Return the (x, y) coordinate for the center point of the cell that contains the specified text.  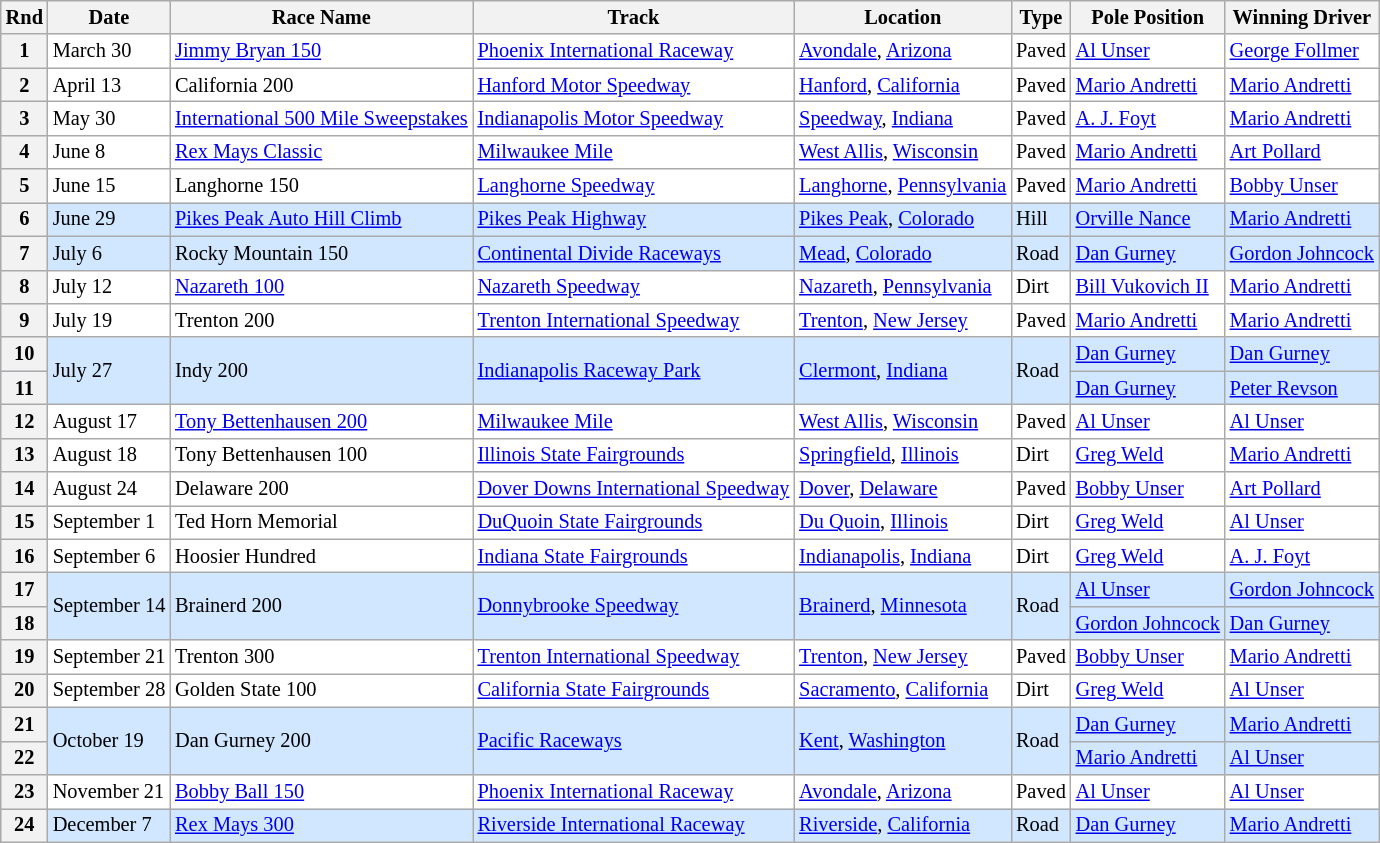
15 (24, 522)
September 1 (109, 522)
California State Fairgrounds (634, 690)
July 12 (109, 287)
July 6 (109, 253)
Type (1041, 17)
Tony Bettenhausen 100 (321, 455)
DuQuoin State Fairgrounds (634, 522)
8 (24, 287)
March 30 (109, 51)
Location (902, 17)
Sacramento, California (902, 690)
Dover Downs International Speedway (634, 489)
Brainerd 200 (321, 606)
Nazareth Speedway (634, 287)
12 (24, 421)
Indianapolis, Indiana (902, 556)
Indiana State Fairgrounds (634, 556)
Illinois State Fairgrounds (634, 455)
Golden State 100 (321, 690)
16 (24, 556)
June 8 (109, 152)
Indy 200 (321, 370)
7 (24, 253)
Indianapolis Raceway Park (634, 370)
Continental Divide Raceways (634, 253)
September 6 (109, 556)
19 (24, 657)
Bill Vukovich II (1148, 287)
Speedway, Indiana (902, 118)
20 (24, 690)
Pikes Peak Highway (634, 219)
Donnybrooke Speedway (634, 606)
Jimmy Bryan 150 (321, 51)
July 19 (109, 320)
George Follmer (1302, 51)
June 15 (109, 186)
December 7 (109, 825)
Rex Mays Classic (321, 152)
Nazareth, Pennsylvania (902, 287)
4 (24, 152)
Race Name (321, 17)
2 (24, 85)
Trenton 300 (321, 657)
Hoosier Hundred (321, 556)
11 (24, 388)
August 17 (109, 421)
Rocky Mountain 150 (321, 253)
June 29 (109, 219)
November 21 (109, 791)
California 200 (321, 85)
Mead, Colorado (902, 253)
5 (24, 186)
Springfield, Illinois (902, 455)
Trenton 200 (321, 320)
Bobby Ball 150 (321, 791)
14 (24, 489)
Clermont, Indiana (902, 370)
Rex Mays 300 (321, 825)
21 (24, 724)
August 18 (109, 455)
Nazareth 100 (321, 287)
Ted Horn Memorial (321, 522)
September 14 (109, 606)
Du Quoin, Illinois (902, 522)
Langhorne Speedway (634, 186)
17 (24, 589)
1 (24, 51)
9 (24, 320)
Dover, Delaware (902, 489)
Pikes Peak Auto Hill Climb (321, 219)
September 28 (109, 690)
Dan Gurney 200 (321, 740)
24 (24, 825)
October 19 (109, 740)
Orville Nance (1148, 219)
6 (24, 219)
Peter Revson (1302, 388)
September 21 (109, 657)
Pikes Peak, Colorado (902, 219)
Riverside, California (902, 825)
Langhorne, Pennsylvania (902, 186)
Kent, Washington (902, 740)
Pacific Raceways (634, 740)
Riverside International Raceway (634, 825)
10 (24, 354)
Date (109, 17)
Hill (1041, 219)
Rnd (24, 17)
Track (634, 17)
August 24 (109, 489)
Hanford Motor Speedway (634, 85)
Pole Position (1148, 17)
July 27 (109, 370)
Indianapolis Motor Speedway (634, 118)
13 (24, 455)
April 13 (109, 85)
18 (24, 623)
May 30 (109, 118)
Hanford, California (902, 85)
3 (24, 118)
23 (24, 791)
Delaware 200 (321, 489)
Winning Driver (1302, 17)
Brainerd, Minnesota (902, 606)
Tony Bettenhausen 200 (321, 421)
International 500 Mile Sweepstakes (321, 118)
22 (24, 758)
Langhorne 150 (321, 186)
